From the cell containing the given text, extract its center point as (X, Y) coordinate. 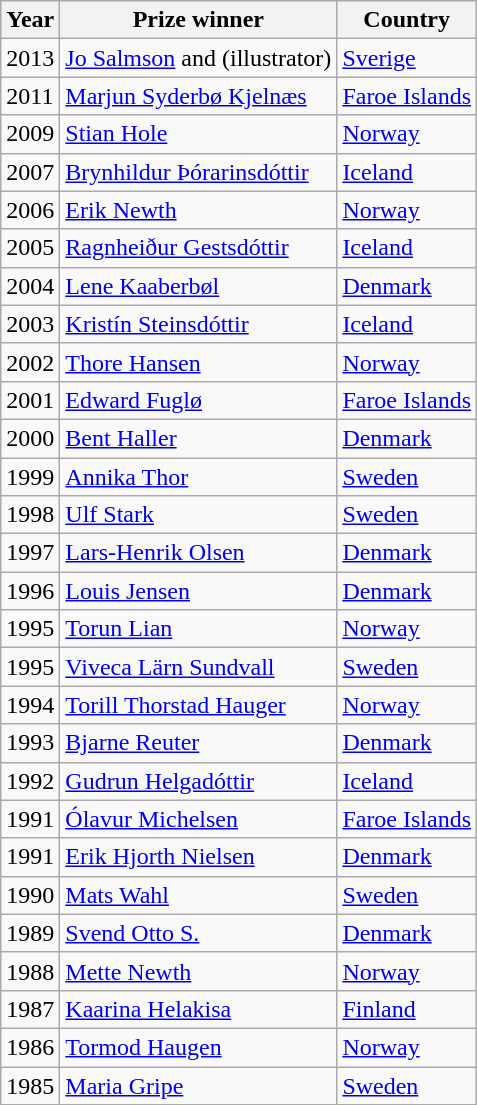
2006 (30, 210)
Kristín Steinsdóttir (198, 324)
Country (407, 20)
1994 (30, 705)
Mette Newth (198, 971)
2000 (30, 438)
Lene Kaaberbøl (198, 286)
1987 (30, 1009)
2009 (30, 134)
Louis Jensen (198, 591)
2001 (30, 400)
Lars-Henrik Olsen (198, 553)
1998 (30, 515)
Torill Thorstad Hauger (198, 705)
Thore Hansen (198, 362)
1999 (30, 477)
Gudrun Helgadóttir (198, 781)
1988 (30, 971)
Prize winner (198, 20)
Annika Thor (198, 477)
Erik Hjorth Nielsen (198, 857)
Finland (407, 1009)
2003 (30, 324)
Jo Salmson and (illustrator) (198, 58)
Ragnheiður Gestsdóttir (198, 248)
Brynhildur Þórarinsdóttir (198, 172)
Ólavur Michelsen (198, 819)
2004 (30, 286)
Tormod Haugen (198, 1047)
1989 (30, 933)
Bent Haller (198, 438)
1990 (30, 895)
1997 (30, 553)
2007 (30, 172)
2002 (30, 362)
Sverige (407, 58)
1996 (30, 591)
Mats Wahl (198, 895)
Year (30, 20)
Viveca Lärn Sundvall (198, 667)
Kaarina Helakisa (198, 1009)
2011 (30, 96)
Marjun Syderbø Kjelnæs (198, 96)
Erik Newth (198, 210)
1993 (30, 743)
Svend Otto S. (198, 933)
2013 (30, 58)
Bjarne Reuter (198, 743)
Maria Gripe (198, 1085)
2005 (30, 248)
Torun Lian (198, 629)
1986 (30, 1047)
Edward Fuglø (198, 400)
Stian Hole (198, 134)
Ulf Stark (198, 515)
1985 (30, 1085)
1992 (30, 781)
